Search for the cell housing the specified text and yield its [X, Y] center coordinate. 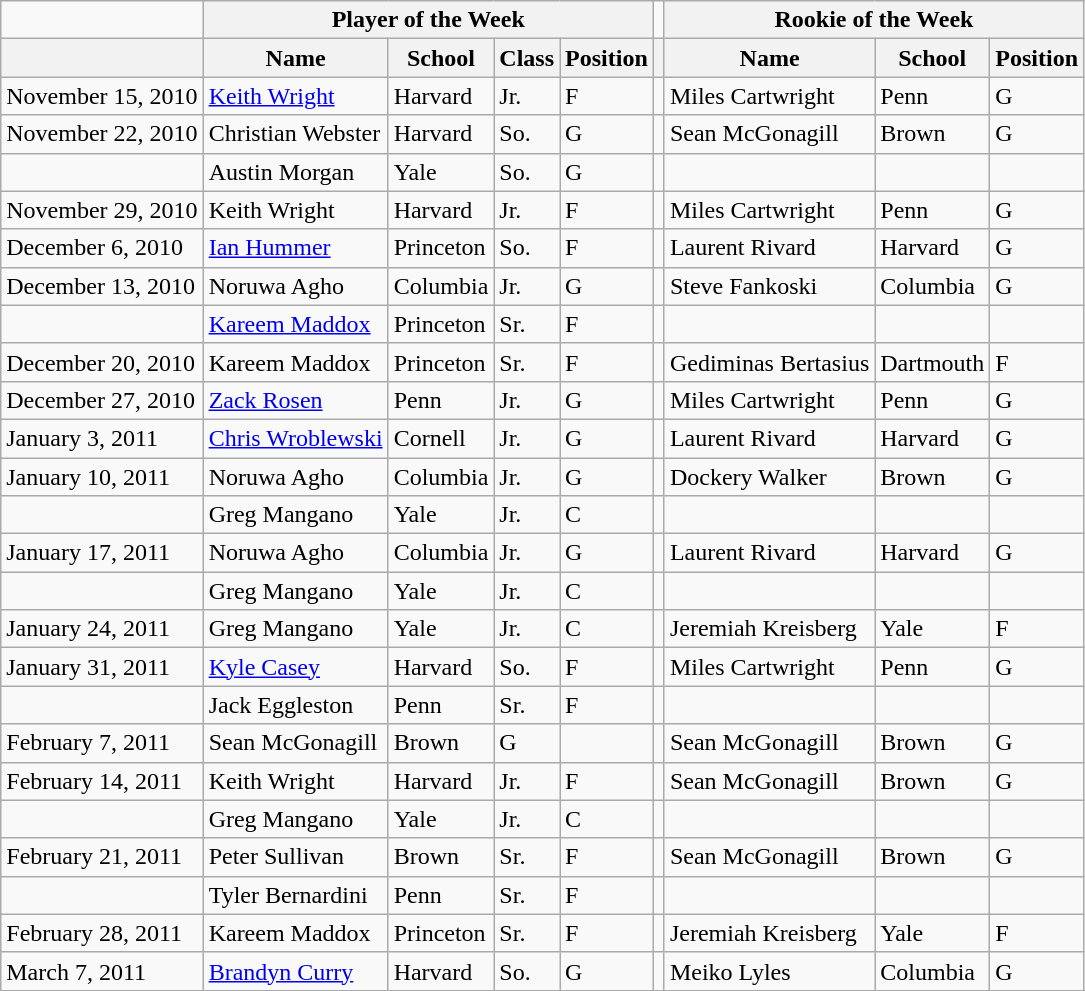
Steve Fankoski [769, 286]
February 7, 2011 [102, 743]
Ian Hummer [296, 248]
November 22, 2010 [102, 134]
January 17, 2011 [102, 553]
Chris Wroblewski [296, 438]
Austin Morgan [296, 172]
Christian Webster [296, 134]
February 21, 2011 [102, 857]
Meiko Lyles [769, 971]
December 20, 2010 [102, 362]
Rookie of the Week [874, 20]
Jack Eggleston [296, 705]
Zack Rosen [296, 400]
Peter Sullivan [296, 857]
November 15, 2010 [102, 96]
Tyler Bernardini [296, 895]
Kyle Casey [296, 667]
February 14, 2011 [102, 781]
January 31, 2011 [102, 667]
Gediminas Bertasius [769, 362]
Brandyn Curry [296, 971]
February 28, 2011 [102, 933]
January 10, 2011 [102, 477]
December 13, 2010 [102, 286]
January 24, 2011 [102, 629]
January 3, 2011 [102, 438]
Dockery Walker [769, 477]
Dartmouth [932, 362]
December 27, 2010 [102, 400]
November 29, 2010 [102, 210]
December 6, 2010 [102, 248]
March 7, 2011 [102, 971]
Class [527, 58]
Player of the Week [428, 20]
Cornell [441, 438]
